Capture the cell that displays the provided text and extract its [X, Y] central coordinate. 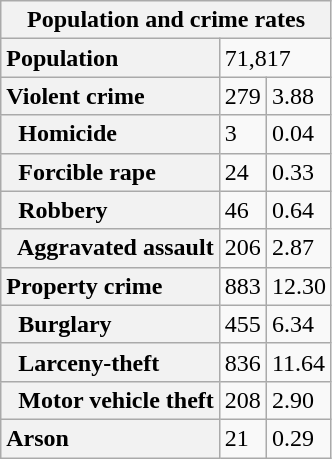
3 [242, 134]
0.33 [298, 172]
206 [242, 248]
46 [242, 210]
Forcible rape [110, 172]
883 [242, 286]
24 [242, 172]
71,817 [275, 58]
Robbery [110, 210]
208 [242, 400]
279 [242, 96]
Population and crime rates [166, 20]
Violent crime [110, 96]
Population [110, 58]
21 [242, 438]
Homicide [110, 134]
Larceny-theft [110, 362]
Property crime [110, 286]
Burglary [110, 324]
11.64 [298, 362]
0.64 [298, 210]
Arson [110, 438]
2.90 [298, 400]
Motor vehicle theft [110, 400]
836 [242, 362]
Aggravated assault [110, 248]
3.88 [298, 96]
0.04 [298, 134]
455 [242, 324]
0.29 [298, 438]
12.30 [298, 286]
6.34 [298, 324]
2.87 [298, 248]
